Output the [X, Y] coordinate of the center of the cell containing the given text.  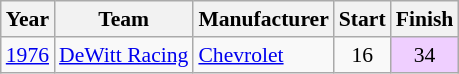
16 [362, 55]
Manufacturer [263, 19]
Chevrolet [263, 55]
Start [362, 19]
1976 [28, 55]
Finish [425, 19]
34 [425, 55]
Year [28, 19]
DeWitt Racing [124, 55]
Team [124, 19]
